Output the [X, Y] coordinate of the center of the cell containing the given text.  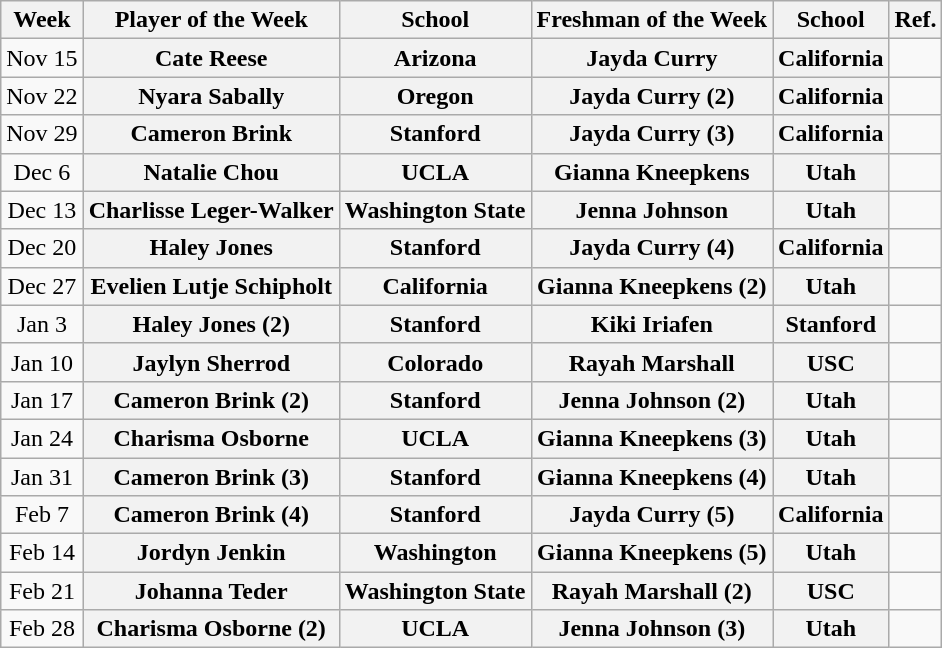
Jan 17 [42, 400]
Johanna Teder [211, 591]
Jayda Curry (3) [652, 134]
Dec 13 [42, 210]
Gianna Kneepkens (2) [652, 286]
Jordyn Jenkin [211, 553]
Jenna Johnson (2) [652, 400]
Cameron Brink (3) [211, 477]
Cate Reese [211, 58]
Dec 6 [42, 172]
Jan 31 [42, 477]
Feb 7 [42, 515]
Jayda Curry (4) [652, 248]
Dec 20 [42, 248]
Rayah Marshall [652, 362]
Charisma Osborne [211, 438]
Cameron Brink (4) [211, 515]
Gianna Kneepkens (4) [652, 477]
Feb 21 [42, 591]
Charlisse Leger-Walker [211, 210]
Player of the Week [211, 20]
Nyara Sabally [211, 96]
Jayda Curry (5) [652, 515]
Washington [435, 553]
Haley Jones [211, 248]
Nov 22 [42, 96]
Jayda Curry (2) [652, 96]
Gianna Kneepkens (3) [652, 438]
Nov 29 [42, 134]
Jan 3 [42, 324]
Kiki Iriafen [652, 324]
Jenna Johnson [652, 210]
Cameron Brink (2) [211, 400]
Feb 14 [42, 553]
Evelien Lutje Schipholt [211, 286]
Natalie Chou [211, 172]
Arizona [435, 58]
Jayda Curry [652, 58]
Colorado [435, 362]
Oregon [435, 96]
Nov 15 [42, 58]
Cameron Brink [211, 134]
Rayah Marshall (2) [652, 591]
Charisma Osborne (2) [211, 629]
Dec 27 [42, 286]
Jaylyn Sherrod [211, 362]
Gianna Kneepkens [652, 172]
Jenna Johnson (3) [652, 629]
Week [42, 20]
Jan 24 [42, 438]
Gianna Kneepkens (5) [652, 553]
Freshman of the Week [652, 20]
Ref. [916, 20]
Feb 28 [42, 629]
Jan 10 [42, 362]
Haley Jones (2) [211, 324]
